Return [X, Y] of the center of cell containing provided text 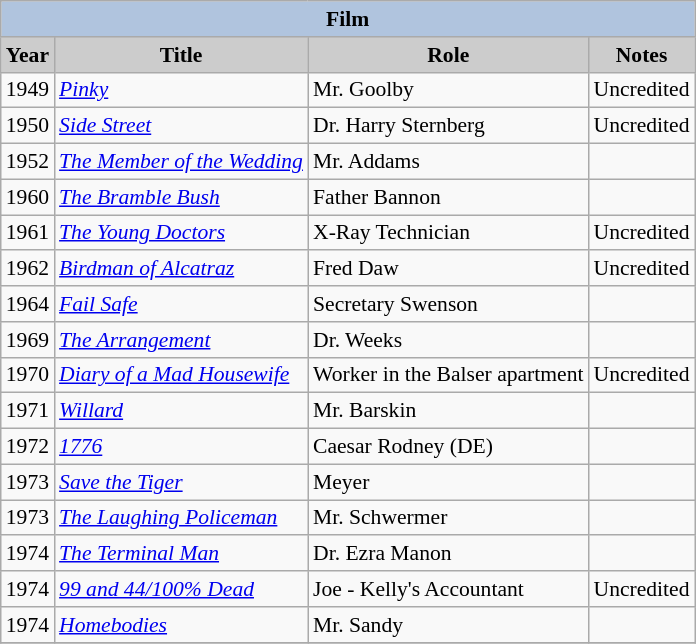
Film [348, 19]
Father Bannon [448, 197]
Mr. Sandy [448, 625]
Homebodies [181, 625]
1776 [181, 447]
Dr. Ezra Manon [448, 554]
The Arrangement [181, 340]
Role [448, 55]
1969 [28, 340]
Joe - Kelly's Accountant [448, 589]
Fred Daw [448, 269]
Mr. Goolby [448, 90]
Title [181, 55]
Mr. Schwermer [448, 518]
1971 [28, 411]
The Bramble Bush [181, 197]
Pinky [181, 90]
The Member of the Wedding [181, 162]
Caesar Rodney (DE) [448, 447]
1949 [28, 90]
The Terminal Man [181, 554]
Notes [642, 55]
The Laughing Policeman [181, 518]
Secretary Swenson [448, 304]
Mr. Barskin [448, 411]
1960 [28, 197]
Birdman of Alcatraz [181, 269]
1964 [28, 304]
1952 [28, 162]
1962 [28, 269]
Save the Tiger [181, 482]
Fail Safe [181, 304]
Diary of a Mad Housewife [181, 375]
Mr. Addams [448, 162]
1970 [28, 375]
1961 [28, 233]
Worker in the Balser apartment [448, 375]
Willard [181, 411]
X-Ray Technician [448, 233]
Meyer [448, 482]
Year [28, 55]
The Young Doctors [181, 233]
1950 [28, 126]
Dr. Harry Sternberg [448, 126]
Dr. Weeks [448, 340]
Side Street [181, 126]
1972 [28, 447]
99 and 44/100% Dead [181, 589]
